Pinpoint the cell where the given text exists, returning its (x, y) midpoint coordinate. 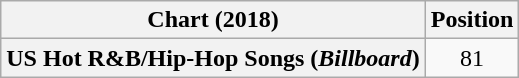
Chart (2018) (213, 20)
Position (472, 20)
81 (472, 58)
US Hot R&B/Hip-Hop Songs (Billboard) (213, 58)
